Output the (x, y) coordinate of the center of the cell containing the given text.  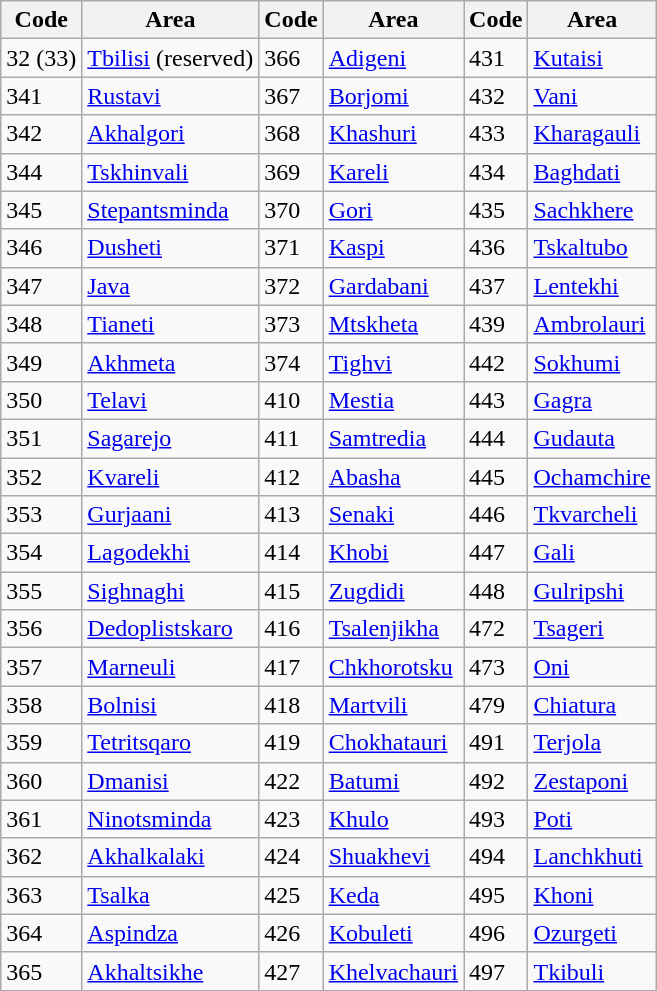
359 (42, 743)
416 (291, 629)
Martvili (393, 705)
445 (496, 477)
Abasha (393, 477)
433 (496, 134)
Tetritsqaro (170, 743)
Lentekhi (592, 286)
447 (496, 553)
Tsalenjikha (393, 629)
347 (42, 286)
Poti (592, 819)
412 (291, 477)
414 (291, 553)
Dedoplistskaro (170, 629)
Khoni (592, 895)
Tbilisi (reserved) (170, 58)
Chiatura (592, 705)
Ochamchire (592, 477)
Sokhumi (592, 362)
493 (496, 819)
Bolnisi (170, 705)
Baghdati (592, 172)
425 (291, 895)
350 (42, 400)
434 (496, 172)
446 (496, 515)
Gali (592, 553)
346 (42, 248)
367 (291, 96)
352 (42, 477)
432 (496, 96)
345 (42, 210)
357 (42, 667)
372 (291, 286)
341 (42, 96)
Stepantsminda (170, 210)
364 (42, 933)
Oni (592, 667)
361 (42, 819)
Mtskheta (393, 324)
448 (496, 591)
Gudauta (592, 438)
442 (496, 362)
356 (42, 629)
426 (291, 933)
444 (496, 438)
417 (291, 667)
Tighvi (393, 362)
Tsalka (170, 895)
443 (496, 400)
Adigeni (393, 58)
363 (42, 895)
479 (496, 705)
Gori (393, 210)
Zestaponi (592, 781)
358 (42, 705)
Sagarejo (170, 438)
Chkhorotsku (393, 667)
Tianeti (170, 324)
Tskhinvali (170, 172)
Gardabani (393, 286)
Chokhatauri (393, 743)
342 (42, 134)
Lagodekhi (170, 553)
344 (42, 172)
418 (291, 705)
436 (496, 248)
355 (42, 591)
473 (496, 667)
Kaspi (393, 248)
Kobuleti (393, 933)
Akhalkalaki (170, 857)
Tkvarcheli (592, 515)
Senaki (393, 515)
423 (291, 819)
496 (496, 933)
413 (291, 515)
472 (496, 629)
Zugdidi (393, 591)
437 (496, 286)
Samtredia (393, 438)
427 (291, 971)
Sachkhere (592, 210)
Dmanisi (170, 781)
366 (291, 58)
Akhalgori (170, 134)
419 (291, 743)
439 (496, 324)
Ninotsminda (170, 819)
Vani (592, 96)
Batumi (393, 781)
365 (42, 971)
Akhaltsikhe (170, 971)
360 (42, 781)
Tskaltubo (592, 248)
Gulripshi (592, 591)
Ambrolauri (592, 324)
370 (291, 210)
411 (291, 438)
351 (42, 438)
Telavi (170, 400)
Khelvachauri (393, 971)
Rustavi (170, 96)
32 (33) (42, 58)
Khobi (393, 553)
424 (291, 857)
Java (170, 286)
435 (496, 210)
362 (42, 857)
Khulo (393, 819)
431 (496, 58)
Kareli (393, 172)
369 (291, 172)
353 (42, 515)
Tkibuli (592, 971)
494 (496, 857)
497 (496, 971)
Aspindza (170, 933)
Borjomi (393, 96)
368 (291, 134)
Lanchkhuti (592, 857)
492 (496, 781)
Terjola (592, 743)
371 (291, 248)
Akhmeta (170, 362)
415 (291, 591)
Mestia (393, 400)
Kutaisi (592, 58)
495 (496, 895)
410 (291, 400)
Khashuri (393, 134)
373 (291, 324)
Marneuli (170, 667)
Kvareli (170, 477)
Dusheti (170, 248)
348 (42, 324)
Shuakhevi (393, 857)
422 (291, 781)
Keda (393, 895)
374 (291, 362)
Sighnaghi (170, 591)
349 (42, 362)
491 (496, 743)
Kharagauli (592, 134)
Gurjaani (170, 515)
354 (42, 553)
Gagra (592, 400)
Tsageri (592, 629)
Ozurgeti (592, 933)
